For the text-containing cell, return its midpoint in [x, y] coordinate format. 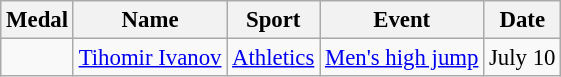
Sport [274, 20]
Tihomir Ivanov [150, 58]
Medal [38, 20]
Date [522, 20]
Athletics [274, 58]
Event [402, 20]
Men's high jump [402, 58]
July 10 [522, 58]
Name [150, 20]
